Find where the given text appears and provide that cell's center as [X, Y] coordinate. 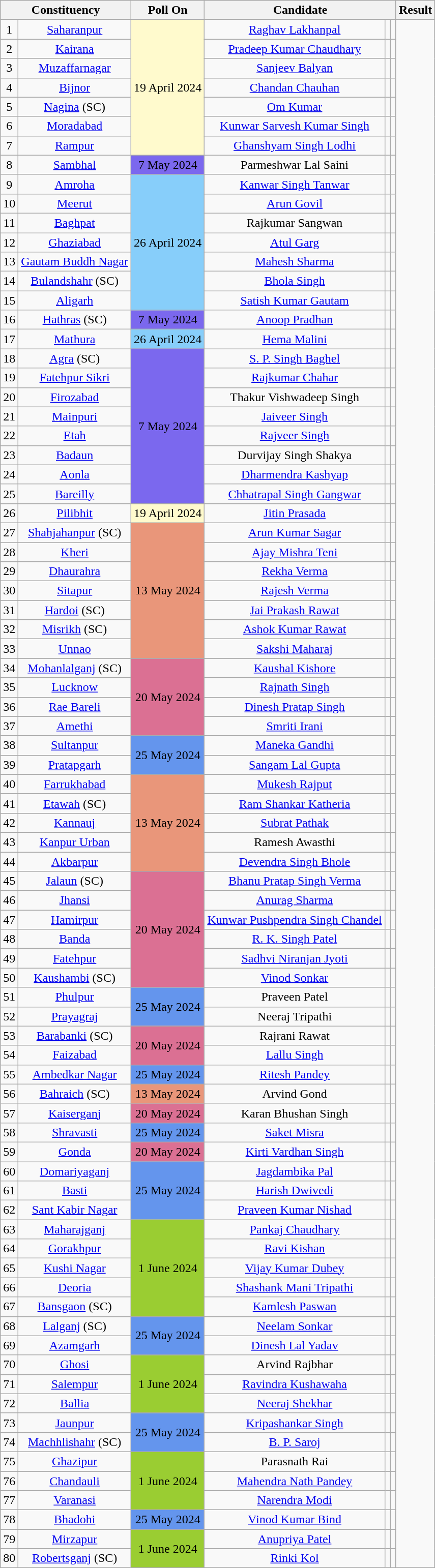
78 [9, 1520]
5 [9, 107]
25 [9, 494]
Ravi Kishan [295, 1249]
Ashok Kumar Rawat [295, 629]
Sambhal [75, 165]
Jitin Prasada [295, 513]
Result [415, 10]
Mukesh Rajput [295, 784]
11 [9, 223]
41 [9, 803]
Mathura [75, 339]
31 [9, 610]
Dharmendra Kashyap [295, 474]
6 [9, 126]
Bhola Singh [295, 281]
Meerut [75, 203]
Amroha [75, 184]
Jalaun (SC) [75, 881]
Anupriya Patel [295, 1539]
38 [9, 745]
Rinki Kol [295, 1558]
S. P. Singh Baghel [295, 358]
Jagdambika Pal [295, 1171]
23 [9, 455]
74 [9, 1442]
56 [9, 1094]
18 [9, 358]
33 [9, 649]
65 [9, 1268]
75 [9, 1461]
51 [9, 997]
B. P. Saroj [295, 1442]
Farrukhabad [75, 784]
Chhatrapal Singh Gangwar [295, 494]
45 [9, 881]
Gautam Buddh Nagar [75, 262]
Bahraich (SC) [75, 1094]
3 [9, 68]
Faizabad [75, 1055]
40 [9, 784]
Subrat Pathak [295, 823]
36 [9, 707]
Neelam Sonkar [295, 1326]
13 [9, 262]
15 [9, 300]
Sangam Lal Gupta [295, 765]
47 [9, 920]
Kaushambi (SC) [75, 978]
Candidate [300, 10]
Etah [75, 436]
Gonda [75, 1152]
Pilibhit [75, 513]
Nagina (SC) [75, 107]
62 [9, 1210]
Durvijay Singh Shakya [295, 455]
Bijnor [75, 87]
Kamlesh Paswan [295, 1307]
Misrikh (SC) [75, 629]
17 [9, 339]
Etawah (SC) [75, 803]
43 [9, 842]
Kunwar Pushpendra Singh Chandel [295, 920]
Narendra Modi [295, 1500]
71 [9, 1384]
Akbarpur [75, 862]
Praveen Patel [295, 997]
Kanwar Singh Tanwar [295, 184]
Ghazipur [75, 1461]
Ravindra Kushawaha [295, 1384]
Sanjeev Balyan [295, 68]
72 [9, 1403]
Fatehpur [75, 958]
Kirti Vardhan Singh [295, 1152]
14 [9, 281]
80 [9, 1558]
Sakshi Maharaj [295, 649]
Pankaj Chaudhary [295, 1229]
Arun Kumar Sagar [295, 532]
Jhansi [75, 900]
Sultanpur [75, 745]
Phulpur [75, 997]
57 [9, 1113]
Kannauj [75, 823]
Dinesh Pratap Singh [295, 707]
Azamgarh [75, 1345]
Mahesh Sharma [295, 262]
61 [9, 1191]
4 [9, 87]
Mohanlalganj (SC) [75, 668]
1 [9, 29]
Sitapur [75, 591]
68 [9, 1326]
Praveen Kumar Nishad [295, 1210]
16 [9, 320]
Agra (SC) [75, 358]
Kaushal Kishore [295, 668]
Poll On [167, 10]
21 [9, 416]
Pradeep Kumar Chaudhary [295, 49]
35 [9, 687]
Shashank Mani Tripathi [295, 1287]
26 [9, 513]
Smriti Irani [295, 726]
Sant Kabir Nagar [75, 1210]
Hathras (SC) [75, 320]
Prayagraj [75, 1016]
Mainpuri [75, 416]
Aonla [75, 474]
10 [9, 203]
34 [9, 668]
Parmeshwar Lal Saini [295, 165]
Parasnath Rai [295, 1461]
Unnao [75, 649]
Ghaziabad [75, 243]
Muzaffarnagar [75, 68]
Ritesh Pandey [295, 1074]
66 [9, 1287]
29 [9, 571]
30 [9, 591]
27 [9, 532]
28 [9, 552]
Rajrani Rawat [295, 1036]
Rekha Verma [295, 571]
42 [9, 823]
Fatehpur Sikri [75, 378]
2 [9, 49]
Firozabad [75, 397]
55 [9, 1074]
48 [9, 939]
9 [9, 184]
Pratapgarh [75, 765]
Rajkumar Sangwan [295, 223]
Bareilly [75, 494]
Baghpat [75, 223]
Chandan Chauhan [295, 87]
Gorakhpur [75, 1249]
Ghanshyam Singh Lodhi [295, 145]
79 [9, 1539]
Vijay Kumar Dubey [295, 1268]
49 [9, 958]
Rajesh Verma [295, 591]
24 [9, 474]
Arvind Rajbhar [295, 1365]
Mahendra Nath Pandey [295, 1481]
37 [9, 726]
Bhadohi [75, 1520]
Sadhvi Niranjan Jyoti [295, 958]
Jai Prakash Rawat [295, 610]
Amethi [75, 726]
Bhanu Pratap Singh Verma [295, 881]
Neeraj Shekhar [295, 1403]
Robertsganj (SC) [75, 1558]
Satish Kumar Gautam [295, 300]
R. K. Singh Patel [295, 939]
Kunwar Sarvesh Kumar Singh [295, 126]
73 [9, 1423]
Lalganj (SC) [75, 1326]
52 [9, 1016]
22 [9, 436]
Kairana [75, 49]
59 [9, 1152]
Karan Bhushan Singh [295, 1113]
Deoria [75, 1287]
Salempur [75, 1384]
Kheri [75, 552]
Rajveer Singh [295, 436]
70 [9, 1365]
Moradabad [75, 126]
Bulandshahr (SC) [75, 281]
Atul Garg [295, 243]
Aligarh [75, 300]
53 [9, 1036]
Barabanki (SC) [75, 1036]
Hema Malini [295, 339]
Jaiveer Singh [295, 416]
Machhlishahr (SC) [75, 1442]
Bansgaon (SC) [75, 1307]
Kushi Nagar [75, 1268]
Rajkumar Chahar [295, 378]
32 [9, 629]
7 [9, 145]
12 [9, 243]
Saket Misra [295, 1132]
Shahjahanpur (SC) [75, 532]
Hamirpur [75, 920]
Ram Shankar Katheria [295, 803]
Ballia [75, 1403]
Ambedkar Nagar [75, 1074]
Constituency [66, 10]
Harish Dwivedi [295, 1191]
Chandauli [75, 1481]
19 [9, 378]
67 [9, 1307]
Ajay Mishra Teni [295, 552]
Ghosi [75, 1365]
Raghav Lakhanpal [295, 29]
54 [9, 1055]
Domariyaganj [75, 1171]
Mirzapur [75, 1539]
63 [9, 1229]
58 [9, 1132]
Rae Bareli [75, 707]
Shravasti [75, 1132]
Lallu Singh [295, 1055]
Badaun [75, 455]
Anoop Pradhan [295, 320]
Arun Govil [295, 203]
Basti [75, 1191]
Rajnath Singh [295, 687]
Thakur Vishwadeep Singh [295, 397]
Banda [75, 939]
Dinesh Lal Yadav [295, 1345]
Lucknow [75, 687]
Saharanpur [75, 29]
Om Kumar [295, 107]
Vinod Kumar Bind [295, 1520]
Dhaurahra [75, 571]
77 [9, 1500]
44 [9, 862]
Neeraj Tripathi [295, 1016]
Anurag Sharma [295, 900]
Hardoi (SC) [75, 610]
Vinod Sonkar [295, 978]
39 [9, 765]
Maharajganj [75, 1229]
20 [9, 397]
64 [9, 1249]
Jaunpur [75, 1423]
Ramesh Awasthi [295, 842]
Devendra Singh Bhole [295, 862]
76 [9, 1481]
69 [9, 1345]
Arvind Gond [295, 1094]
Maneka Gandhi [295, 745]
50 [9, 978]
Kanpur Urban [75, 842]
Kripashankar Singh [295, 1423]
8 [9, 165]
Rampur [75, 145]
46 [9, 900]
60 [9, 1171]
Varanasi [75, 1500]
Kaiserganj [75, 1113]
